Detect which cell encompasses the target text, then output its [x, y] center coordinate. 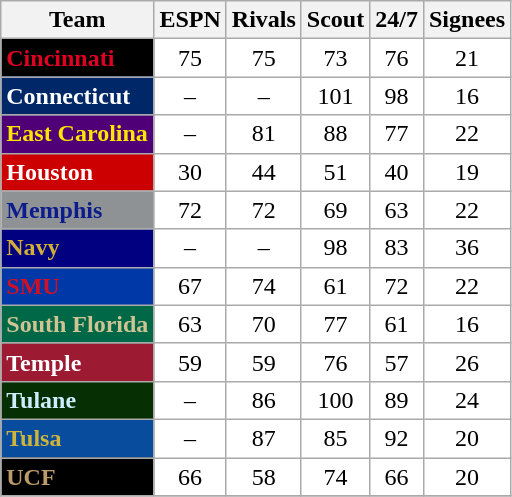
58 [264, 477]
101 [335, 96]
88 [335, 134]
24/7 [397, 20]
SMU [78, 286]
UCF [78, 477]
87 [264, 438]
21 [466, 58]
86 [264, 400]
36 [466, 248]
26 [466, 362]
Signees [466, 20]
85 [335, 438]
19 [466, 172]
73 [335, 58]
89 [397, 400]
57 [397, 362]
Scout [335, 20]
Memphis [78, 210]
Temple [78, 362]
Rivals [264, 20]
69 [335, 210]
South Florida [78, 324]
Houston [78, 172]
Tulane [78, 400]
24 [466, 400]
East Carolina [78, 134]
100 [335, 400]
44 [264, 172]
51 [335, 172]
Cincinnati [78, 58]
67 [190, 286]
92 [397, 438]
Team [78, 20]
Navy [78, 248]
30 [190, 172]
ESPN [190, 20]
Tulsa [78, 438]
Connecticut [78, 96]
70 [264, 324]
81 [264, 134]
40 [397, 172]
83 [397, 248]
